Capture the cell that displays the provided text and extract its [X, Y] central coordinate. 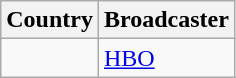
Broadcaster [166, 20]
HBO [166, 58]
Country [50, 20]
